Determine the (x, y) coordinate at the center of the cell enclosing the given text.  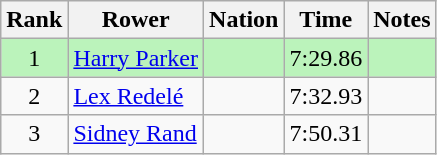
7:32.93 (326, 96)
Harry Parker (136, 58)
Sidney Rand (136, 134)
2 (34, 96)
7:50.31 (326, 134)
Notes (402, 20)
Lex Redelé (136, 96)
7:29.86 (326, 58)
Rank (34, 20)
Time (326, 20)
3 (34, 134)
Nation (244, 20)
1 (34, 58)
Rower (136, 20)
